Return the [x, y] coordinate for the center point of the cell that contains the specified text.  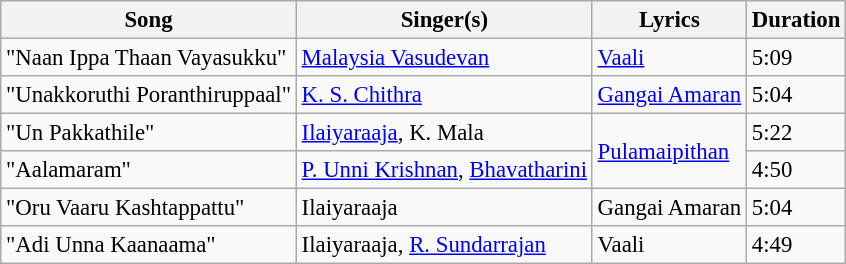
Song [149, 20]
4:50 [796, 170]
P. Unni Krishnan, Bhavatharini [444, 170]
Malaysia Vasudevan [444, 58]
5:22 [796, 133]
Ilaiyaraaja, R. Sundarrajan [444, 245]
4:49 [796, 245]
Lyrics [669, 20]
"Un Pakkathile" [149, 133]
"Unakkoruthi Poranthiruppaal" [149, 95]
"Adi Unna Kaanaama" [149, 245]
Duration [796, 20]
K. S. Chithra [444, 95]
Ilaiyaraaja, K. Mala [444, 133]
"Naan Ippa Thaan Vayasukku" [149, 58]
5:09 [796, 58]
Ilaiyaraaja [444, 208]
Pulamaipithan [669, 152]
Singer(s) [444, 20]
"Oru Vaaru Kashtappattu" [149, 208]
"Aalamaram" [149, 170]
